Search for the cell housing the specified text and yield its (X, Y) center coordinate. 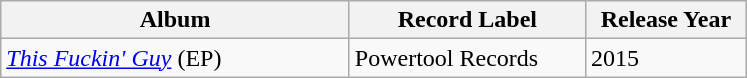
Album (176, 20)
2015 (666, 58)
Release Year (666, 20)
This Fuckin' Guy (EP) (176, 58)
Powertool Records (467, 58)
Record Label (467, 20)
